Determine the (X, Y) coordinate at the center of the cell enclosing the given text.  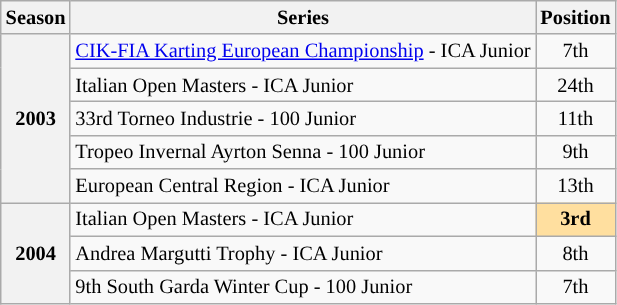
Tropeo Invernal Ayrton Senna - 100 Junior (302, 152)
2004 (36, 252)
Season (36, 17)
3rd (576, 219)
8th (576, 253)
24th (576, 85)
European Central Region - ICA Junior (302, 186)
9th South Garda Winter Cup - 100 Junior (302, 287)
CIK-FIA Karting European Championship - ICA Junior (302, 51)
2003 (36, 118)
Andrea Margutti Trophy - ICA Junior (302, 253)
11th (576, 118)
9th (576, 152)
Series (302, 17)
13th (576, 186)
33rd Torneo Industrie - 100 Junior (302, 118)
Position (576, 17)
